Identify which cell holds the provided text, then report its (X, Y) central coordinate. 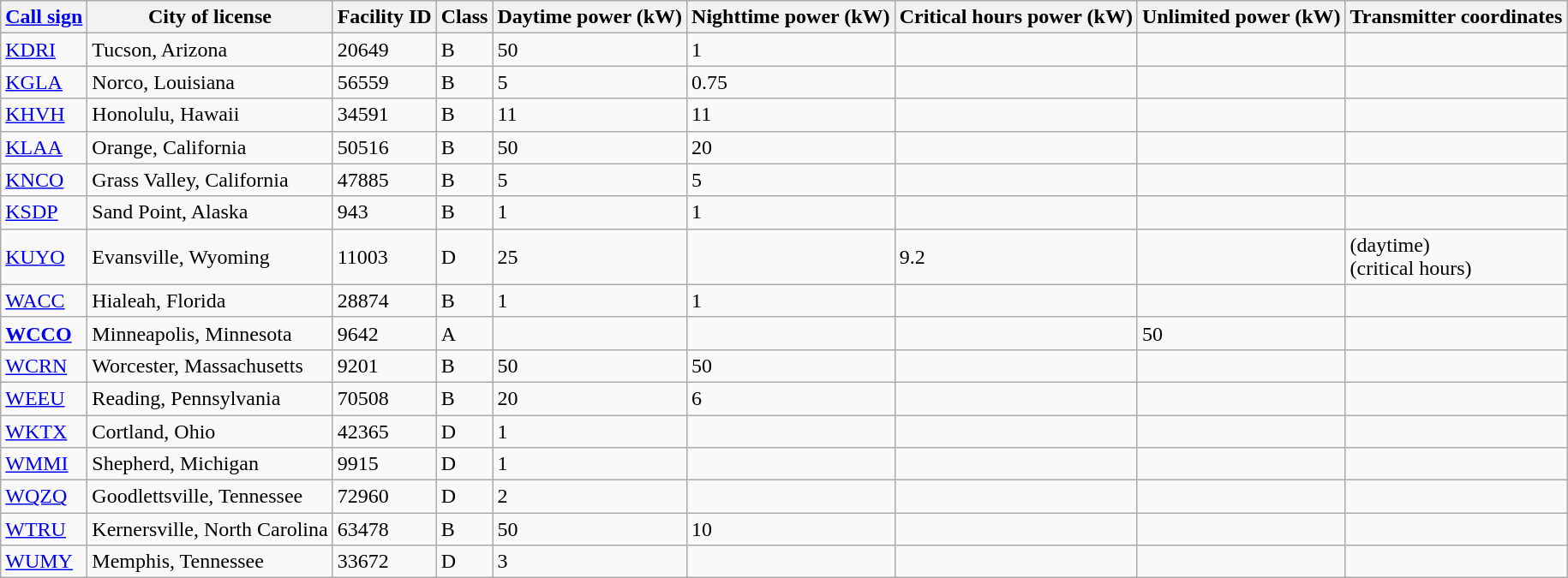
WACC (45, 301)
Norco, Louisiana (210, 82)
Class (464, 17)
WMMI (45, 464)
Shepherd, Michigan (210, 464)
City of license (210, 17)
28874 (384, 301)
Evansville, Wyoming (210, 257)
47885 (384, 180)
WQZQ (45, 497)
Tucson, Arizona (210, 50)
Memphis, Tennessee (210, 562)
3 (589, 562)
6 (792, 398)
Daytime power (kW) (589, 17)
Reading, Pennsylvania (210, 398)
9.2 (1016, 257)
Sand Point, Alaska (210, 212)
943 (384, 212)
Facility ID (384, 17)
11003 (384, 257)
70508 (384, 398)
Call sign (45, 17)
42365 (384, 431)
20649 (384, 50)
Orange, California (210, 147)
WUMY (45, 562)
50516 (384, 147)
Honolulu, Hawaii (210, 115)
KGLA (45, 82)
KUYO (45, 257)
0.75 (792, 82)
63478 (384, 529)
72960 (384, 497)
KHVH (45, 115)
WCCO (45, 333)
2 (589, 497)
33672 (384, 562)
Unlimited power (kW) (1241, 17)
KNCO (45, 180)
Hialeah, Florida (210, 301)
WEEU (45, 398)
9915 (384, 464)
WTRU (45, 529)
Nighttime power (kW) (792, 17)
Transmitter coordinates (1457, 17)
WKTX (45, 431)
Minneapolis, Minnesota (210, 333)
Kernersville, North Carolina (210, 529)
KDRI (45, 50)
KSDP (45, 212)
Goodlettsville, Tennessee (210, 497)
KLAA (45, 147)
Worcester, Massachusetts (210, 366)
(daytime) (critical hours) (1457, 257)
56559 (384, 82)
Grass Valley, California (210, 180)
34591 (384, 115)
WCRN (45, 366)
10 (792, 529)
9642 (384, 333)
Critical hours power (kW) (1016, 17)
25 (589, 257)
Cortland, Ohio (210, 431)
A (464, 333)
9201 (384, 366)
